Detect which cell encompasses the target text, then output its (x, y) center coordinate. 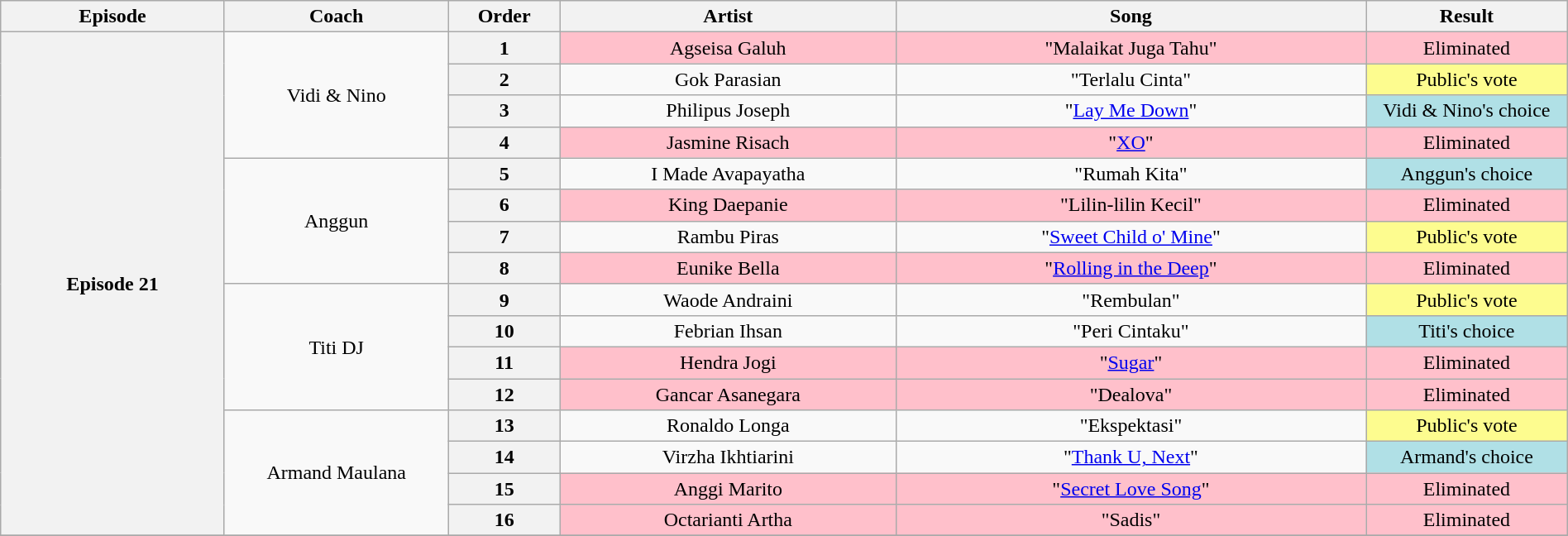
Rambu Piras (728, 237)
Gok Parasian (728, 79)
Anggun's choice (1467, 174)
"Malaikat Juga Tahu" (1131, 48)
1 (504, 48)
"Dealova" (1131, 395)
Virzha Ikhtiarini (728, 457)
Armand Maulana (336, 473)
Waode Andraini (728, 299)
Vidi & Nino (336, 95)
"Ekspektasi" (1131, 426)
3 (504, 111)
10 (504, 331)
"Secret Love Song" (1131, 489)
"Rembulan" (1131, 299)
"Thank U, Next" (1131, 457)
Gancar Asanegara (728, 395)
Agseisa Galuh (728, 48)
Octarianti Artha (728, 520)
"XO" (1131, 142)
9 (504, 299)
Anggun (336, 221)
"Sweet Child o' Mine" (1131, 237)
Vidi & Nino's choice (1467, 111)
5 (504, 174)
"Sadis" (1131, 520)
"Lay Me Down" (1131, 111)
Episode (112, 17)
2 (504, 79)
12 (504, 395)
15 (504, 489)
Artist (728, 17)
King Daepanie (728, 205)
Hendra Jogi (728, 362)
16 (504, 520)
4 (504, 142)
Ronaldo Longa (728, 426)
Jasmine Risach (728, 142)
Armand's choice (1467, 457)
Titi DJ (336, 347)
Titi's choice (1467, 331)
"Terlalu Cinta" (1131, 79)
8 (504, 268)
Febrian Ihsan (728, 331)
13 (504, 426)
Episode 21 (112, 285)
11 (504, 362)
Philipus Joseph (728, 111)
7 (504, 237)
6 (504, 205)
Result (1467, 17)
"Rumah Kita" (1131, 174)
"Lilin-lilin Kecil" (1131, 205)
Song (1131, 17)
"Sugar" (1131, 362)
14 (504, 457)
Eunike Bella (728, 268)
Order (504, 17)
"Rolling in the Deep" (1131, 268)
I Made Avapayatha (728, 174)
Anggi Marito (728, 489)
Coach (336, 17)
"Peri Cintaku" (1131, 331)
